For the text-containing cell, return its midpoint in (x, y) coordinate format. 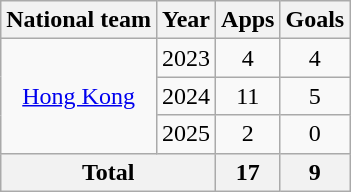
Apps (248, 20)
National team (79, 20)
2 (248, 134)
11 (248, 96)
2024 (186, 96)
Hong Kong (79, 96)
Total (108, 172)
9 (315, 172)
Goals (315, 20)
2025 (186, 134)
2023 (186, 58)
0 (315, 134)
5 (315, 96)
17 (248, 172)
Year (186, 20)
